Output the [x, y] coordinate of the center of the cell containing the given text.  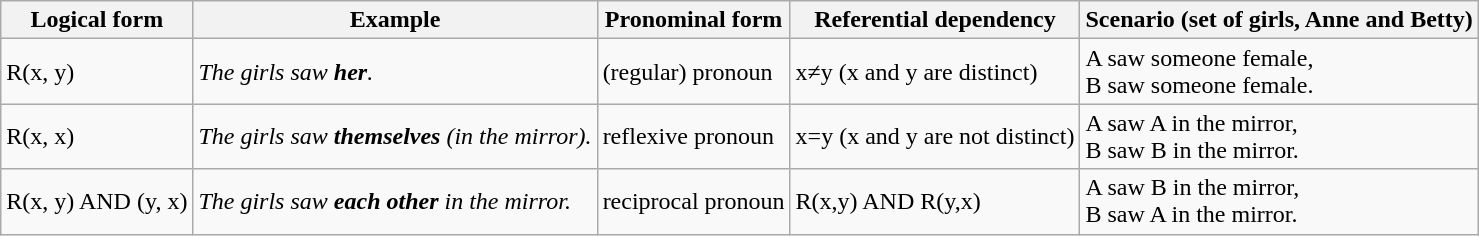
The girls saw themselves (in the mirror). [395, 136]
(regular) pronoun [694, 72]
reflexive pronoun [694, 136]
Scenario (set of girls, Anne and Betty) [1279, 20]
R(x, x) [97, 136]
reciprocal pronoun [694, 202]
x≠y (x and y are distinct) [935, 72]
Pronominal form [694, 20]
R(x,y) AND R(y,x) [935, 202]
Example [395, 20]
Referential dependency [935, 20]
The girls saw her. [395, 72]
The girls saw each other in the mirror. [395, 202]
R(x, y) AND (y, x) [97, 202]
A saw A in the mirror,B saw B in the mirror. [1279, 136]
A saw someone female,B saw someone female. [1279, 72]
x=y (x and y are not distinct) [935, 136]
A saw B in the mirror,B saw A in the mirror. [1279, 202]
Logical form [97, 20]
R(x, y) [97, 72]
